Search for the cell housing the specified text and yield its [X, Y] center coordinate. 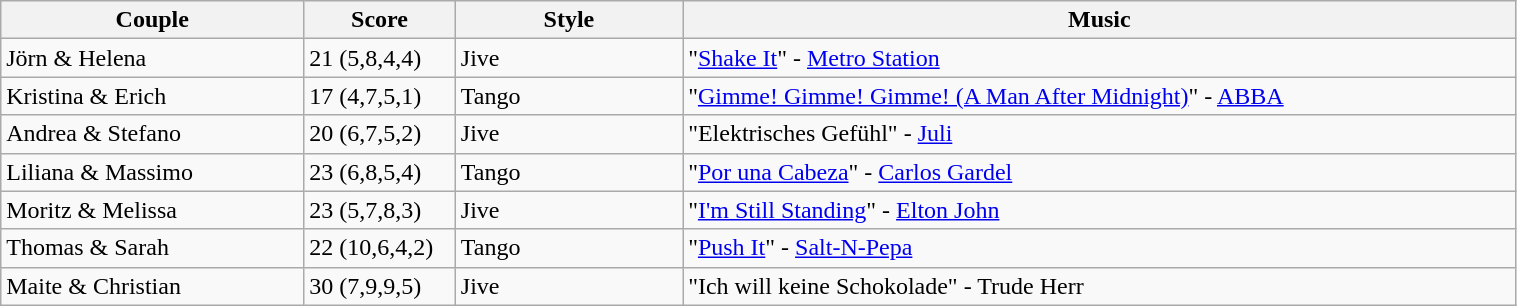
"Ich will keine Schokolade" - Trude Herr [1100, 286]
"Gimme! Gimme! Gimme! (A Man After Midnight)" - ABBA [1100, 96]
Liliana & Massimo [152, 172]
Music [1100, 20]
"Elektrisches Gefühl" - Juli [1100, 134]
"Por una Cabeza" - Carlos Gardel [1100, 172]
"Push It" - Salt-N-Pepa [1100, 248]
17 (4,7,5,1) [380, 96]
Jörn & Helena [152, 58]
"I'm Still Standing" - Elton John [1100, 210]
Style [568, 20]
Score [380, 20]
Andrea & Stefano [152, 134]
30 (7,9,9,5) [380, 286]
Kristina & Erich [152, 96]
23 (5,7,8,3) [380, 210]
20 (6,7,5,2) [380, 134]
23 (6,8,5,4) [380, 172]
Couple [152, 20]
Moritz & Melissa [152, 210]
Thomas & Sarah [152, 248]
22 (10,6,4,2) [380, 248]
"Shake It" - Metro Station [1100, 58]
21 (5,8,4,4) [380, 58]
Maite & Christian [152, 286]
